Capture the cell that displays the provided text and extract its (X, Y) central coordinate. 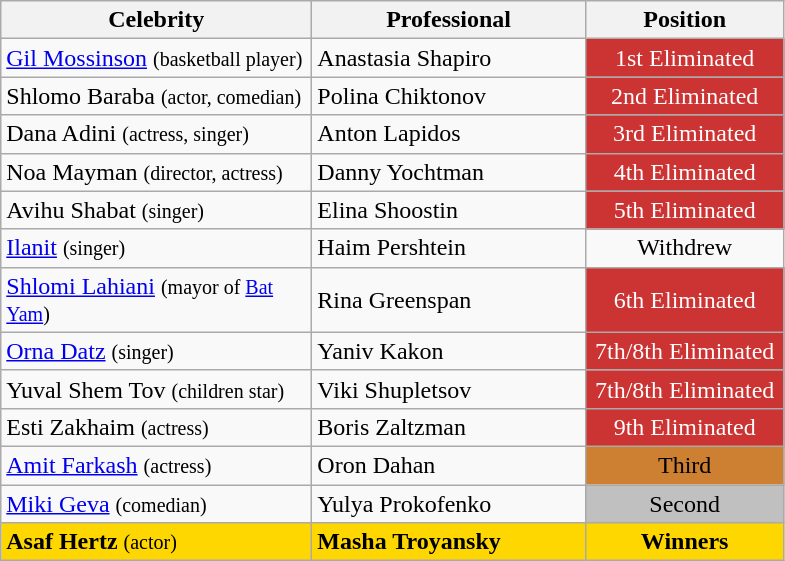
Noa Mayman (director, actress) (156, 172)
6th Eliminated (684, 300)
Viki Shupletsov (449, 389)
Orna Datz (singer) (156, 351)
4th Eliminated (684, 172)
Haim Pershtein (449, 248)
5th Eliminated (684, 210)
Avihu Shabat (singer) (156, 210)
Oron Dahan (449, 465)
Position (684, 20)
Asaf Hertz (actor) (156, 542)
Anton Lapidos (449, 134)
Celebrity (156, 20)
Ilanit (singer) (156, 248)
Miki Geva (comedian) (156, 503)
9th Eliminated (684, 427)
Shlomo Baraba (actor, comedian) (156, 96)
Third (684, 465)
Withdrew (684, 248)
Esti Zakhaim (actress) (156, 427)
Elina Shoostin (449, 210)
Yulya Prokofenko (449, 503)
Yuval Shem Tov (children star) (156, 389)
Dana Adini (actress, singer) (156, 134)
Masha Troyansky (449, 542)
2nd Eliminated (684, 96)
1st Eliminated (684, 58)
Danny Yochtman (449, 172)
3rd Eliminated (684, 134)
Winners (684, 542)
Second (684, 503)
Shlomi Lahiani (mayor of Bat Yam) (156, 300)
Amit Farkash (actress) (156, 465)
Gil Mossinson (basketball player) (156, 58)
Rina Greenspan (449, 300)
Polina Chiktonov (449, 96)
Yaniv Kakon (449, 351)
Boris Zaltzman (449, 427)
Professional (449, 20)
Anastasia Shapiro (449, 58)
